Capture the cell that displays the provided text and extract its (X, Y) central coordinate. 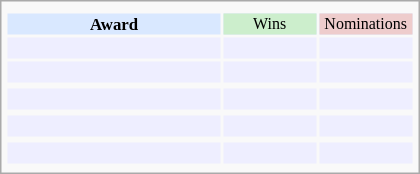
Wins (270, 24)
Nominations (366, 24)
Award (114, 24)
